From the cell containing the given text, extract its center point as [x, y] coordinate. 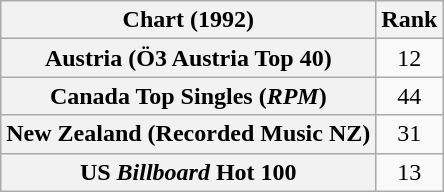
44 [410, 96]
31 [410, 134]
13 [410, 172]
Rank [410, 20]
Austria (Ö3 Austria Top 40) [188, 58]
Canada Top Singles (RPM) [188, 96]
US Billboard Hot 100 [188, 172]
Chart (1992) [188, 20]
12 [410, 58]
New Zealand (Recorded Music NZ) [188, 134]
